Identify which cell holds the provided text, then report its (X, Y) central coordinate. 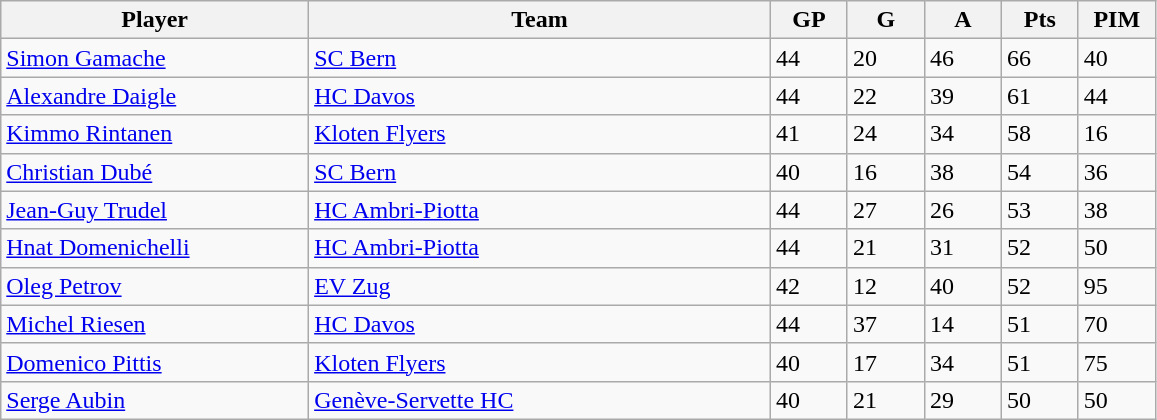
Kimmo Rintanen (155, 134)
75 (1116, 362)
Team (540, 20)
EV Zug (540, 286)
PIM (1116, 20)
61 (1040, 96)
Genève-Servette HC (540, 400)
70 (1116, 324)
Christian Dubé (155, 172)
37 (886, 324)
Alexandre Daigle (155, 96)
Jean-Guy Trudel (155, 210)
95 (1116, 286)
46 (962, 58)
20 (886, 58)
53 (1040, 210)
31 (962, 248)
12 (886, 286)
54 (1040, 172)
Player (155, 20)
GP (808, 20)
G (886, 20)
Domenico Pittis (155, 362)
27 (886, 210)
58 (1040, 134)
Hnat Domenichelli (155, 248)
Oleg Petrov (155, 286)
14 (962, 324)
26 (962, 210)
22 (886, 96)
Simon Gamache (155, 58)
A (962, 20)
Michel Riesen (155, 324)
36 (1116, 172)
17 (886, 362)
66 (1040, 58)
Serge Aubin (155, 400)
Pts (1040, 20)
29 (962, 400)
42 (808, 286)
24 (886, 134)
39 (962, 96)
41 (808, 134)
